Scan for the cell matching the given text and deliver its [x, y] coordinate at center. 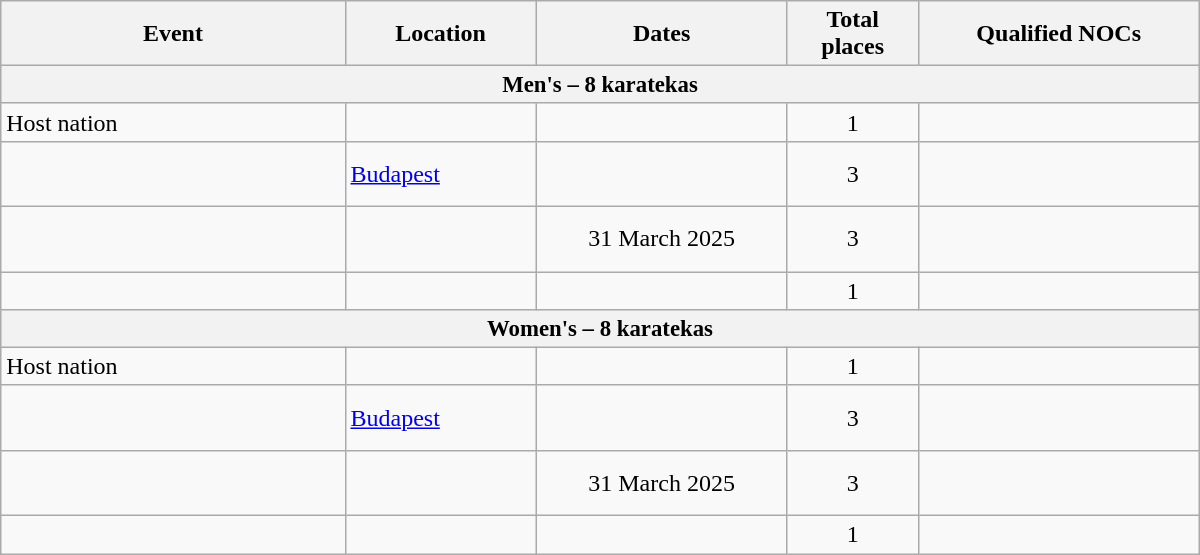
Men's – 8 karatekas [600, 85]
Women's – 8 karatekas [600, 329]
Event [173, 34]
Qualified NOCs [1058, 34]
Location [440, 34]
Dates [662, 34]
Total places [852, 34]
